Pinpoint the cell where the given text exists, returning its (x, y) midpoint coordinate. 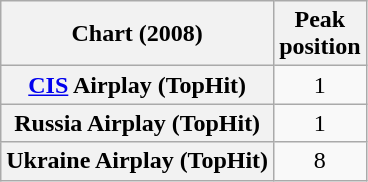
Russia Airplay (TopHit) (138, 123)
Chart (2008) (138, 34)
CIS Airplay (TopHit) (138, 85)
Peakposition (320, 34)
8 (320, 161)
Ukraine Airplay (TopHit) (138, 161)
